Identify which cell holds the provided text, then report its (x, y) central coordinate. 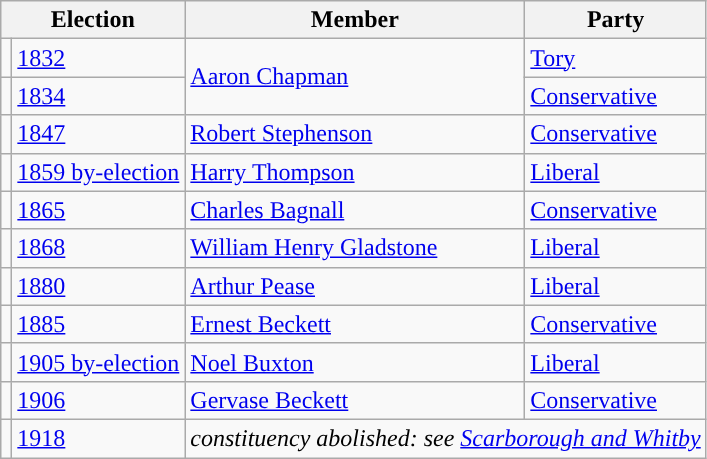
William Henry Gladstone (355, 248)
Member (355, 20)
1918 (98, 438)
Robert Stephenson (355, 134)
Gervase Beckett (355, 400)
1859 by-election (98, 172)
1868 (98, 248)
Harry Thompson (355, 172)
1885 (98, 324)
Aaron Chapman (355, 77)
1905 by-election (98, 362)
1865 (98, 210)
Charles Bagnall (355, 210)
Ernest Beckett (355, 324)
Election (93, 20)
constituency abolished: see Scarborough and Whitby (446, 438)
Party (616, 20)
1847 (98, 134)
1906 (98, 400)
1834 (98, 96)
1880 (98, 286)
Arthur Pease (355, 286)
Noel Buxton (355, 362)
Tory (616, 58)
1832 (98, 58)
